Find where the given text appears and provide that cell's center as [X, Y] coordinate. 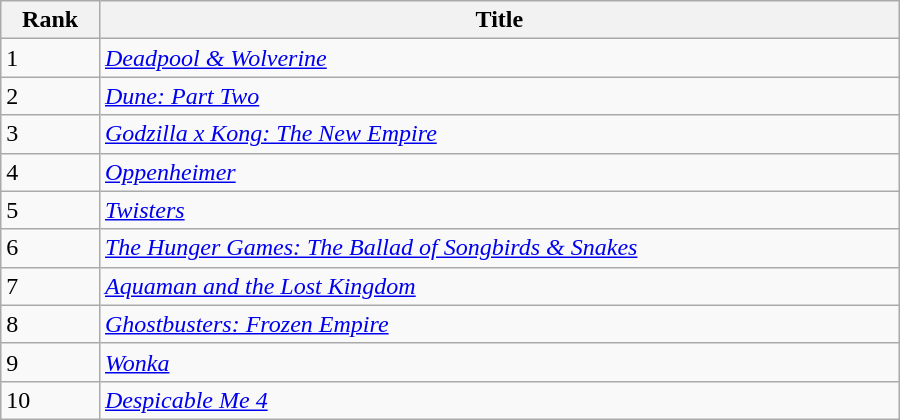
Wonka [499, 362]
7 [50, 286]
3 [50, 134]
Dune: Part Two [499, 96]
Deadpool & Wolverine [499, 58]
5 [50, 210]
The Hunger Games: The Ballad of Songbirds & Snakes [499, 248]
Aquaman and the Lost Kingdom [499, 286]
4 [50, 172]
Title [499, 20]
Despicable Me 4 [499, 400]
6 [50, 248]
Oppenheimer [499, 172]
Ghostbusters: Frozen Empire [499, 324]
10 [50, 400]
9 [50, 362]
Twisters [499, 210]
Godzilla x Kong: The New Empire [499, 134]
2 [50, 96]
8 [50, 324]
Rank [50, 20]
1 [50, 58]
